Find where the given text appears and provide that cell's center as [x, y] coordinate. 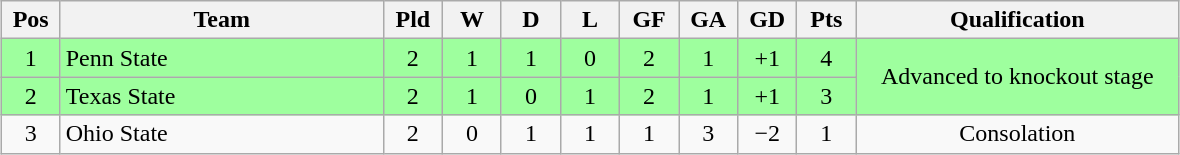
Consolation [1018, 134]
L [590, 20]
Pld [412, 20]
GF [650, 20]
Texas State [222, 96]
Pos [30, 20]
−2 [768, 134]
D [530, 20]
Penn State [222, 58]
Pts [826, 20]
GA [708, 20]
Qualification [1018, 20]
GD [768, 20]
4 [826, 58]
Advanced to knockout stage [1018, 77]
Ohio State [222, 134]
W [472, 20]
Team [222, 20]
